For the text-containing cell, return its midpoint in (x, y) coordinate format. 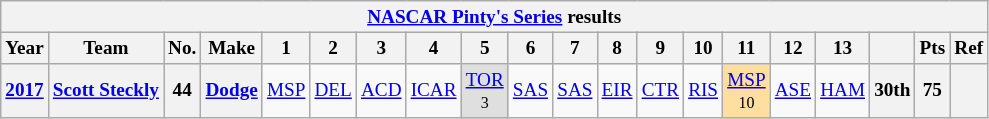
8 (617, 48)
CTR (660, 91)
5 (484, 48)
EIR (617, 91)
Make (232, 48)
DEL (333, 91)
7 (575, 48)
MSP10 (747, 91)
6 (530, 48)
13 (843, 48)
Year (25, 48)
12 (792, 48)
RIS (704, 91)
75 (932, 91)
Team (106, 48)
ASE (792, 91)
4 (434, 48)
Scott Steckly (106, 91)
ICAR (434, 91)
9 (660, 48)
Ref (969, 48)
TOR3 (484, 91)
2017 (25, 91)
30th (892, 91)
10 (704, 48)
MSP (286, 91)
3 (381, 48)
HAM (843, 91)
1 (286, 48)
44 (182, 91)
No. (182, 48)
11 (747, 48)
Pts (932, 48)
2 (333, 48)
ACD (381, 91)
Dodge (232, 91)
NASCAR Pinty's Series results (494, 17)
